Return the [x, y] coordinate for the center point of the cell that contains the specified text.  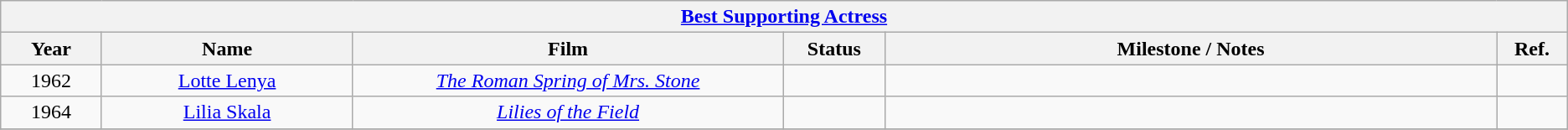
Lilia Skala [227, 112]
Lilies of the Field [568, 112]
Milestone / Notes [1190, 49]
1962 [51, 81]
Year [51, 49]
Status [834, 49]
1964 [51, 112]
Film [568, 49]
Name [227, 49]
Lotte Lenya [227, 81]
Ref. [1533, 49]
Best Supporting Actress [784, 17]
The Roman Spring of Mrs. Stone [568, 81]
